Return [x, y] of the center of cell containing provided text 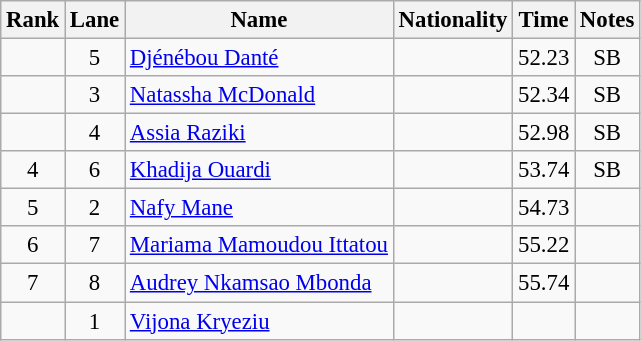
Assia Raziki [260, 133]
1 [95, 321]
Lane [95, 20]
53.74 [544, 170]
Rank [33, 20]
2 [95, 208]
Mariama Mamoudou Ittatou [260, 245]
3 [95, 95]
Audrey Nkamsao Mbonda [260, 283]
Vijona Kryeziu [260, 321]
55.74 [544, 283]
Time [544, 20]
54.73 [544, 208]
Nationality [452, 20]
Name [260, 20]
52.98 [544, 133]
52.23 [544, 58]
Khadija Ouardi [260, 170]
Nafy Mane [260, 208]
Natassha McDonald [260, 95]
Notes [608, 20]
Djénébou Danté [260, 58]
55.22 [544, 245]
8 [95, 283]
52.34 [544, 95]
